Return the [X, Y] coordinate for the center point of the cell that contains the specified text.  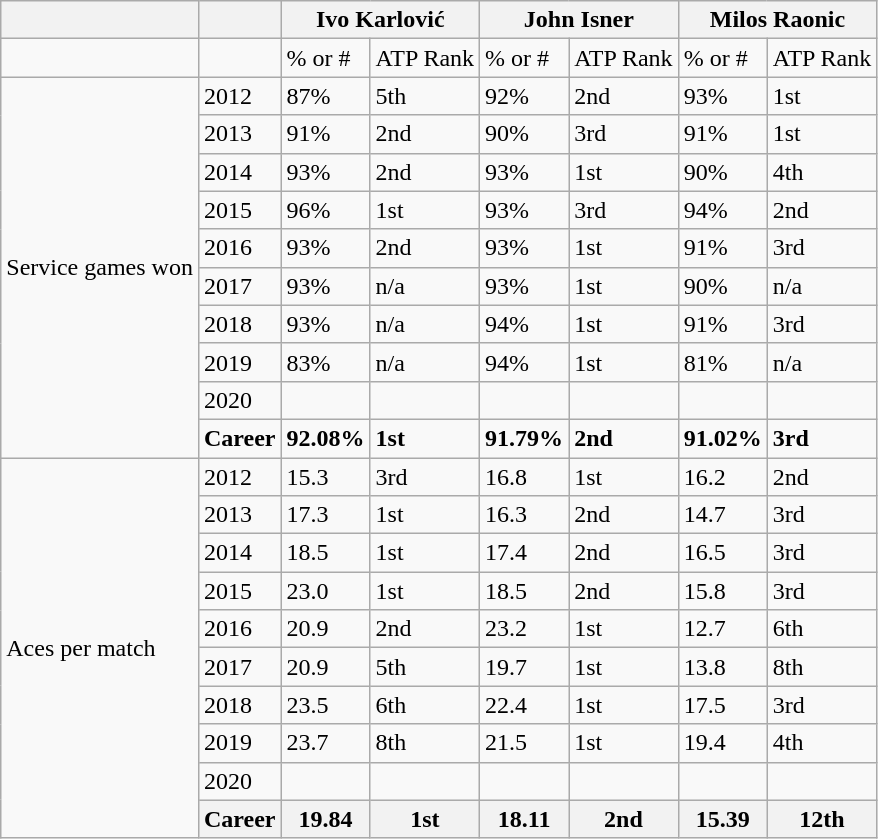
16.5 [722, 553]
15.3 [326, 477]
19.84 [326, 819]
91.79% [524, 438]
19.7 [524, 667]
96% [326, 210]
Ivo Karlović [380, 20]
81% [722, 362]
15.39 [722, 819]
22.4 [524, 705]
19.4 [722, 743]
23.7 [326, 743]
91.02% [722, 438]
23.5 [326, 705]
83% [326, 362]
23.0 [326, 591]
14.7 [722, 515]
17.5 [722, 705]
13.8 [722, 667]
16.3 [524, 515]
15.8 [722, 591]
87% [326, 96]
12.7 [722, 629]
17.3 [326, 515]
23.2 [524, 629]
12th [822, 819]
16.8 [524, 477]
92.08% [326, 438]
92% [524, 96]
Service games won [100, 268]
16.2 [722, 477]
John Isner [580, 20]
21.5 [524, 743]
Aces per match [100, 648]
18.11 [524, 819]
Milos Raonic [778, 20]
17.4 [524, 553]
